For the text-containing cell, return its midpoint in (x, y) coordinate format. 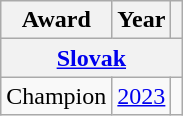
Champion (56, 96)
Year (142, 20)
2023 (142, 96)
Award (56, 20)
Slovak (92, 58)
